Output the (X, Y) coordinate of the center of the cell containing the given text.  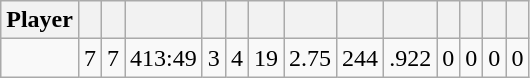
Player (40, 20)
4 (236, 58)
3 (214, 58)
.922 (410, 58)
244 (360, 58)
19 (266, 58)
413:49 (164, 58)
2.75 (310, 58)
